Return the [X, Y] coordinate for the center point of the cell that contains the specified text.  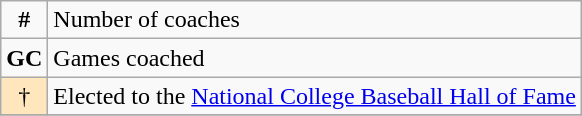
# [24, 20]
Number of coaches [315, 20]
GC [24, 58]
Elected to the National College Baseball Hall of Fame [315, 96]
† [24, 96]
Games coached [315, 58]
